Return the (X, Y) coordinate for the center point of the cell that contains the specified text.  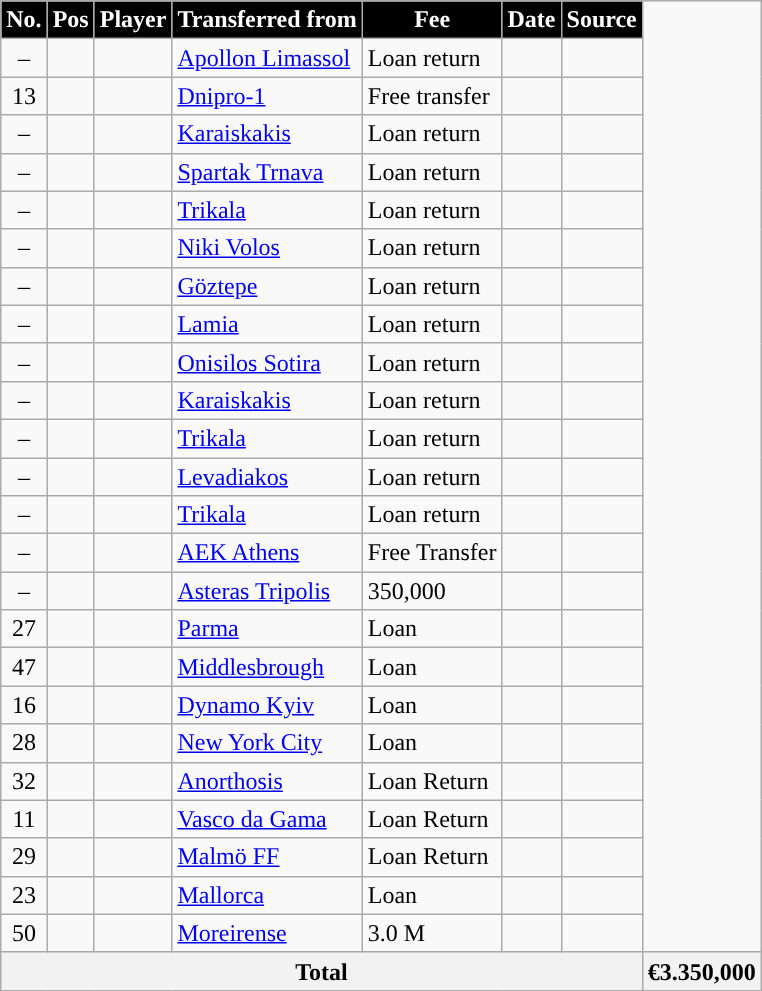
Levadiakos (267, 477)
Spartak Trnava (267, 172)
11 (24, 819)
16 (24, 705)
3.0 M (432, 933)
Niki Volos (267, 248)
Player (133, 20)
Asteras Tripolis (267, 591)
New York City (267, 743)
Malmö FF (267, 857)
28 (24, 743)
350,000 (432, 591)
50 (24, 933)
Parma (267, 629)
Vasco da Gama (267, 819)
Free transfer (432, 96)
Source (602, 20)
Fee (432, 20)
Mallorca (267, 895)
Göztepe (267, 286)
Total (322, 971)
29 (24, 857)
AEK Athens (267, 553)
Moreirense (267, 933)
€3.350,000 (702, 971)
13 (24, 96)
Free Transfer (432, 553)
Lamia (267, 324)
Middlesbrough (267, 667)
Onisilos Sotira (267, 362)
Date (532, 20)
27 (24, 629)
47 (24, 667)
Transferred from (267, 20)
Dynamo Kyiv (267, 705)
No. (24, 20)
Anorthosis (267, 781)
Pos (70, 20)
32 (24, 781)
23 (24, 895)
Dnipro-1 (267, 96)
Apollon Limassol (267, 58)
